Extract the (x, y) coordinate from the center of the cell holding the provided text.  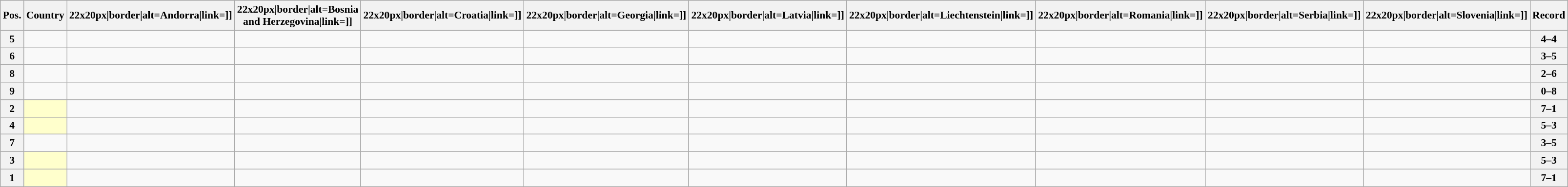
Pos. (12, 16)
22x20px|border|alt=Andorra|link=]] (151, 16)
9 (12, 91)
4–4 (1549, 39)
22x20px|border|alt=Bosnia and Herzegovina|link=]] (298, 16)
Record (1549, 16)
3 (12, 161)
7 (12, 143)
6 (12, 56)
22x20px|border|alt=Romania|link=]] (1120, 16)
22x20px|border|alt=Georgia|link=]] (606, 16)
22x20px|border|alt=Liechtenstein|link=]] (941, 16)
8 (12, 74)
22x20px|border|alt=Slovenia|link=]] (1446, 16)
2 (12, 109)
4 (12, 126)
22x20px|border|alt=Croatia|link=]] (442, 16)
22x20px|border|alt=Serbia|link=]] (1284, 16)
22x20px|border|alt=Latvia|link=]] (768, 16)
1 (12, 178)
0–8 (1549, 91)
Country (45, 16)
2–6 (1549, 74)
5 (12, 39)
